Locate the cell with the specified text and output its [X, Y] center coordinate. 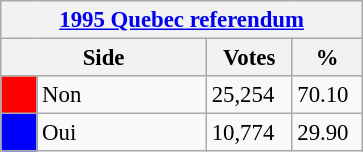
Non [122, 95]
Side [104, 58]
25,254 [249, 95]
% [328, 58]
29.90 [328, 133]
Votes [249, 58]
1995 Quebec referendum [182, 20]
70.10 [328, 95]
10,774 [249, 133]
Oui [122, 133]
